Locate the cell with the specified text and output its [x, y] center coordinate. 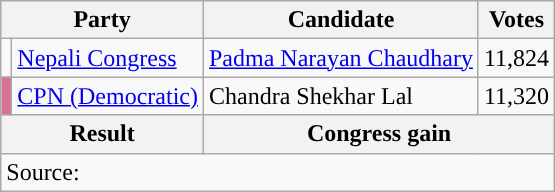
Result [102, 134]
Votes [516, 20]
Nepali Congress [108, 58]
Party [102, 20]
11,824 [516, 58]
Chandra Shekhar Lal [340, 96]
Candidate [340, 20]
Padma Narayan Chaudhary [340, 58]
Source: [278, 172]
Congress gain [378, 134]
11,320 [516, 96]
CPN (Democratic) [108, 96]
